For the text-containing cell, return its midpoint in [X, Y] coordinate format. 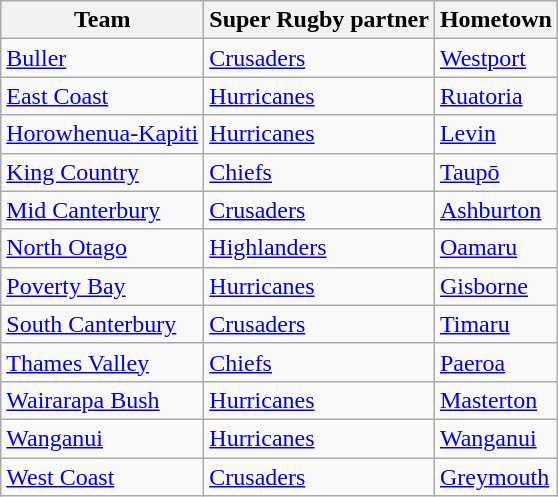
Buller [102, 58]
Highlanders [320, 248]
Wairarapa Bush [102, 400]
South Canterbury [102, 324]
Super Rugby partner [320, 20]
Horowhenua-Kapiti [102, 134]
Poverty Bay [102, 286]
Ruatoria [496, 96]
West Coast [102, 477]
Westport [496, 58]
Oamaru [496, 248]
Masterton [496, 400]
Paeroa [496, 362]
Gisborne [496, 286]
East Coast [102, 96]
Team [102, 20]
Greymouth [496, 477]
Levin [496, 134]
Mid Canterbury [102, 210]
Timaru [496, 324]
North Otago [102, 248]
Taupō [496, 172]
Thames Valley [102, 362]
Hometown [496, 20]
King Country [102, 172]
Ashburton [496, 210]
